Identify which cell holds the provided text, then report its [X, Y] central coordinate. 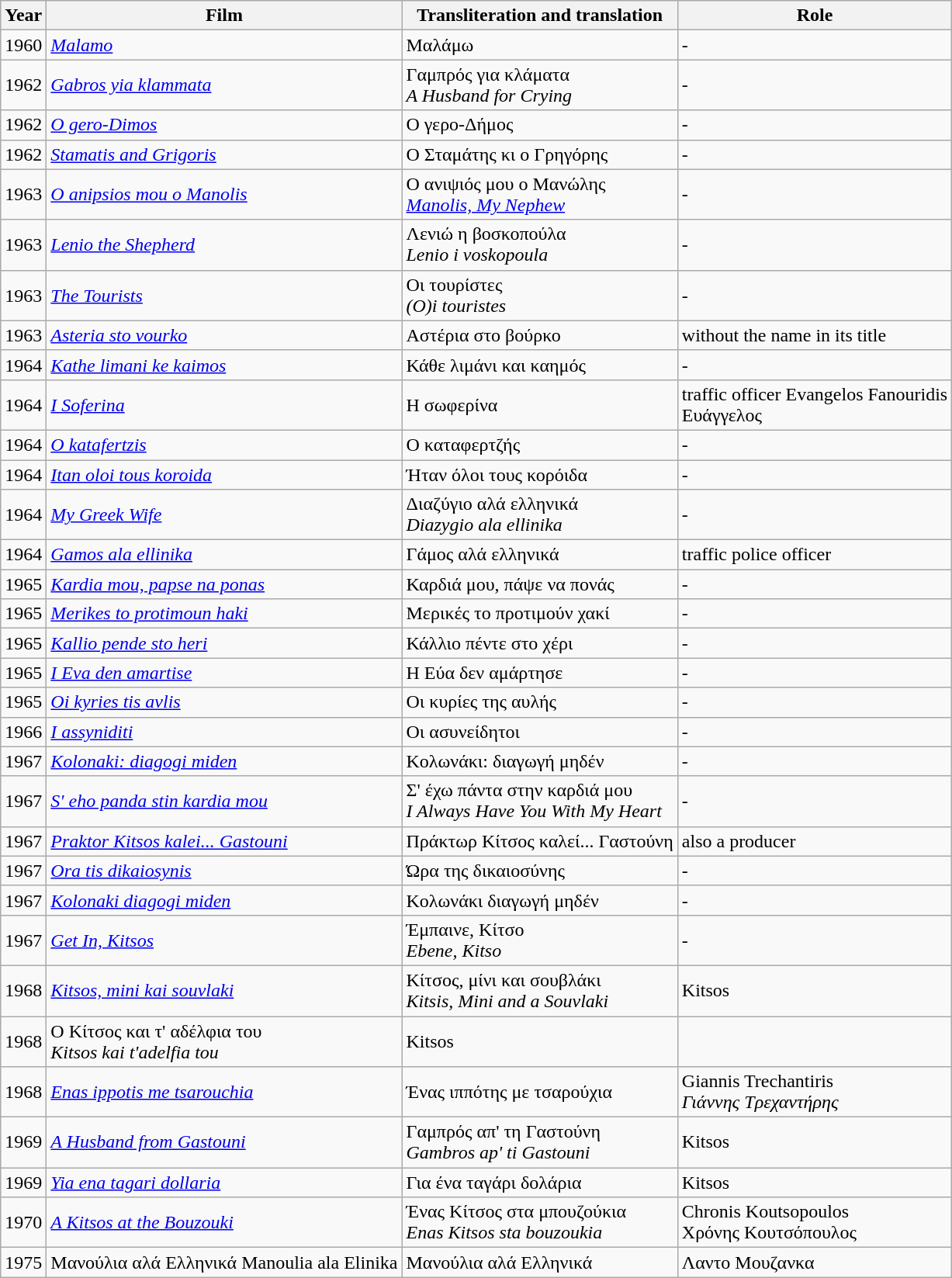
Ώρα της δικαιοσύνης [540, 871]
Lenio the Shepherd [224, 245]
Γάμος αλά ελληνικά [540, 555]
1975 [23, 1262]
1960 [23, 45]
Γαμπρός απ' τη ΓαστούνηGambros ap' ti Gastouni [540, 1142]
I Soferina [224, 405]
My Greek Wife [224, 515]
The Tourists [224, 295]
Merikes to protimoun haki [224, 614]
Κίτσος, μίνι και σουβλάκιKitsis, Mini and a Souvlaki [540, 990]
Stamatis and Grigoris [224, 154]
Kallio pende sto heri [224, 643]
Get In, Kitsos [224, 940]
1966 [23, 732]
Για ένα ταγάρι δολάρια [540, 1183]
Λαντο Μουζανκα [815, 1262]
Μανούλια αλά Ελληνικά [540, 1262]
Gamos ala ellinika [224, 555]
Κολωνάκι διαγωγή μηδέν [540, 900]
Praktor Kitsos kalei... Gastouni [224, 841]
S' eho panda stin kardia mou [224, 801]
Γαμπρός για κλάματαA Husband for Crying [540, 85]
1970 [23, 1223]
Οι τουρίστες(O)i touristes [540, 295]
Asteria sto vourko [224, 335]
Η σωφερίνα [540, 405]
O gero-Dimos [224, 125]
Οι κυρίες της αυλής [540, 702]
Giannis TrechantirisΓιάννης Τρεχαντήρης [815, 1093]
O anipsios mou o Manolis [224, 194]
A Husband from Gastouni [224, 1142]
Role [815, 16]
Malamo [224, 45]
also a producer [815, 841]
I assyniditi [224, 732]
Enas ippotis me tsarouchia [224, 1093]
Διαζύγιο αλά ελληνικά Diazygio ala ellinika [540, 515]
Ο γερο-Δήμος [540, 125]
Μαλάμω [540, 45]
Μανούλια αλά Ελληνικά Manoulia ala Elinika [224, 1262]
without the name in its title [815, 335]
Έμπαινε, ΚίτσοEbene, Kitso [540, 940]
Kolonaki: diagogi miden [224, 761]
Οι ασυνείδητοι [540, 732]
Chronis KoutsopoulosΧρόνης Κουτσόπουλος [815, 1223]
Καρδιά μου, πάψε να πονάς [540, 584]
Ήταν όλοι τους κορόιδα [540, 474]
traffic police officer [815, 555]
Oi kyries tis avlis [224, 702]
Ο καταφερτζής [540, 445]
traffic officer Evangelos FanouridisΕυάγγελος [815, 405]
Kitsos, mini kai souvlaki [224, 990]
O katafertzis [224, 445]
Itan oloi tous koroida [224, 474]
Κάθε λιμάνι και καημός [540, 365]
Yia ena tagari dollaria [224, 1183]
Film [224, 16]
Year [23, 16]
Πράκτωρ Κίτσος καλεί... Γαστούνη [540, 841]
Kolonaki diagogi miden [224, 900]
Κολωνάκι: διαγωγή μηδέν [540, 761]
I Eva den amartise [224, 673]
Ora tis dikaiosynis [224, 871]
Ο Κίτσος και τ' αδέλφια τουKitsos kai t'adelfia tou [224, 1041]
Ένας Κίτσος στα μπουζούκιαEnas Kitsos sta bouzoukia [540, 1223]
Αστέρια στο βούρκο [540, 335]
Λενιώ η βοσκοπούλαLenio i voskopoula [540, 245]
Ο Σταμάτης κι ο Γρηγόρης [540, 154]
Η Εύα δεν αμάρτησε [540, 673]
Kardia mou, papse na ponas [224, 584]
Ο ανιψιός μου ο ΜανώληςManolis, My Nephew [540, 194]
Transliteration and translation [540, 16]
Μερικές το προτιμούν χακί [540, 614]
A Kitsos at the Bouzouki [224, 1223]
Kathe limani ke kaimos [224, 365]
Ένας ιππότης με τσαρούχια [540, 1093]
Σ' έχω πάντα στην καρδιά μουI Always Have You With My Heart [540, 801]
Κάλλιο πέντε στο χέρι [540, 643]
Gabros yia klammata [224, 85]
